Pinpoint the cell where the given text exists, returning its [X, Y] midpoint coordinate. 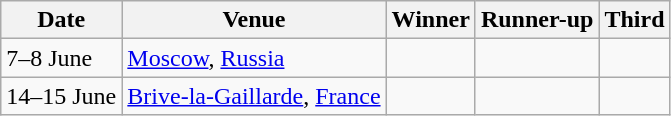
Third [634, 20]
14–15 June [62, 96]
Moscow, Russia [254, 58]
7–8 June [62, 58]
Date [62, 20]
Runner-up [537, 20]
Winner [430, 20]
Brive-la-Gaillarde, France [254, 96]
Venue [254, 20]
